Pinpoint the cell where the given text exists, returning its [x, y] midpoint coordinate. 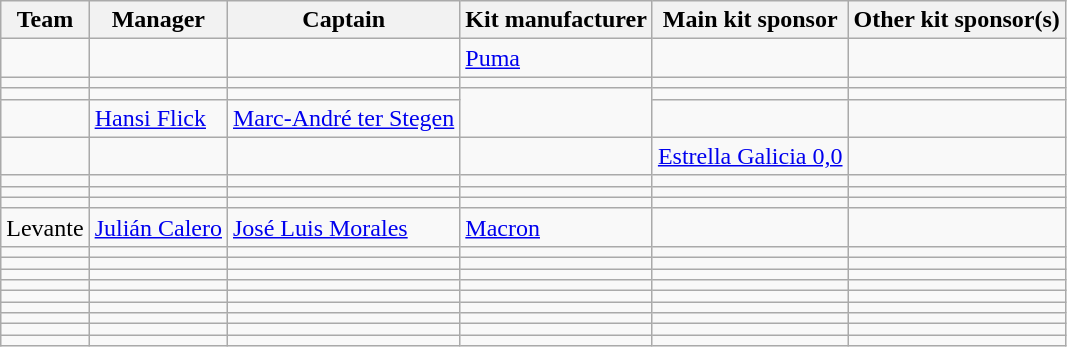
Other kit sponsor(s) [956, 20]
Kit manufacturer [556, 20]
Manager [158, 20]
Hansi Flick [158, 118]
Captain [343, 20]
Macron [556, 227]
Puma [556, 58]
José Luis Morales [343, 227]
Julián Calero [158, 227]
Levante [45, 227]
Estrella Galicia 0,0 [750, 156]
Team [45, 20]
Main kit sponsor [750, 20]
Marc-André ter Stegen [343, 118]
